Pinpoint the cell where the given text exists, returning its [X, Y] midpoint coordinate. 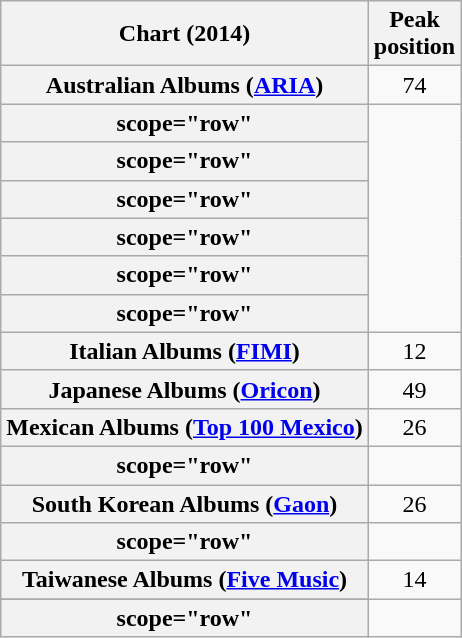
Japanese Albums (Oricon) [185, 389]
Peakposition [414, 34]
14 [414, 580]
Chart (2014) [185, 34]
12 [414, 351]
74 [414, 85]
Italian Albums (FIMI) [185, 351]
49 [414, 389]
Australian Albums (ARIA) [185, 85]
Taiwanese Albums (Five Music) [185, 580]
South Korean Albums (Gaon) [185, 503]
Mexican Albums (Top 100 Mexico) [185, 427]
